Pinpoint the cell where the given text exists, returning its [x, y] midpoint coordinate. 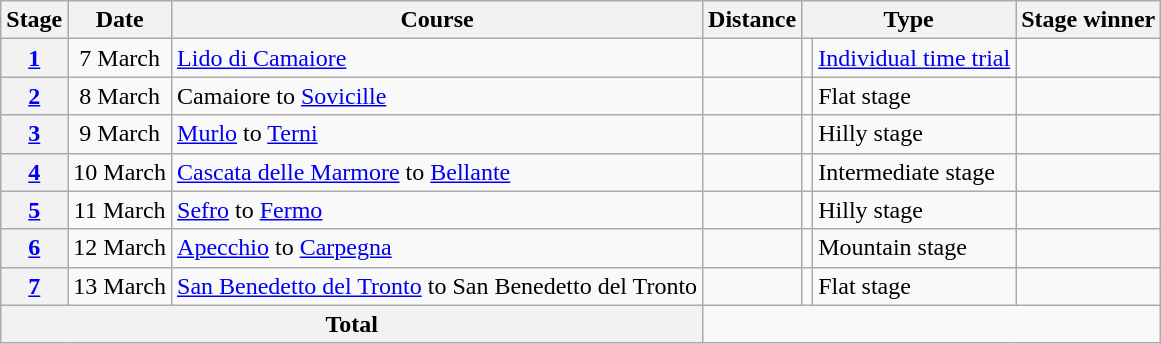
Total [352, 324]
2 [34, 96]
Date [120, 20]
Distance [752, 20]
Intermediate stage [914, 172]
10 March [120, 172]
13 March [120, 286]
9 March [120, 134]
Mountain stage [914, 248]
7 March [120, 58]
Murlo to Terni [438, 134]
Camaiore to Sovicille [438, 96]
7 [34, 286]
6 [34, 248]
1 [34, 58]
3 [34, 134]
12 March [120, 248]
8 March [120, 96]
Cascata delle Marmore to Bellante [438, 172]
Apecchio to Carpegna [438, 248]
Type [909, 20]
Stage [34, 20]
Stage winner [1088, 20]
11 March [120, 210]
Individual time trial [914, 58]
Lido di Camaiore [438, 58]
5 [34, 210]
Course [438, 20]
4 [34, 172]
Sefro to Fermo [438, 210]
San Benedetto del Tronto to San Benedetto del Tronto [438, 286]
